For the text-containing cell, return its midpoint in (x, y) coordinate format. 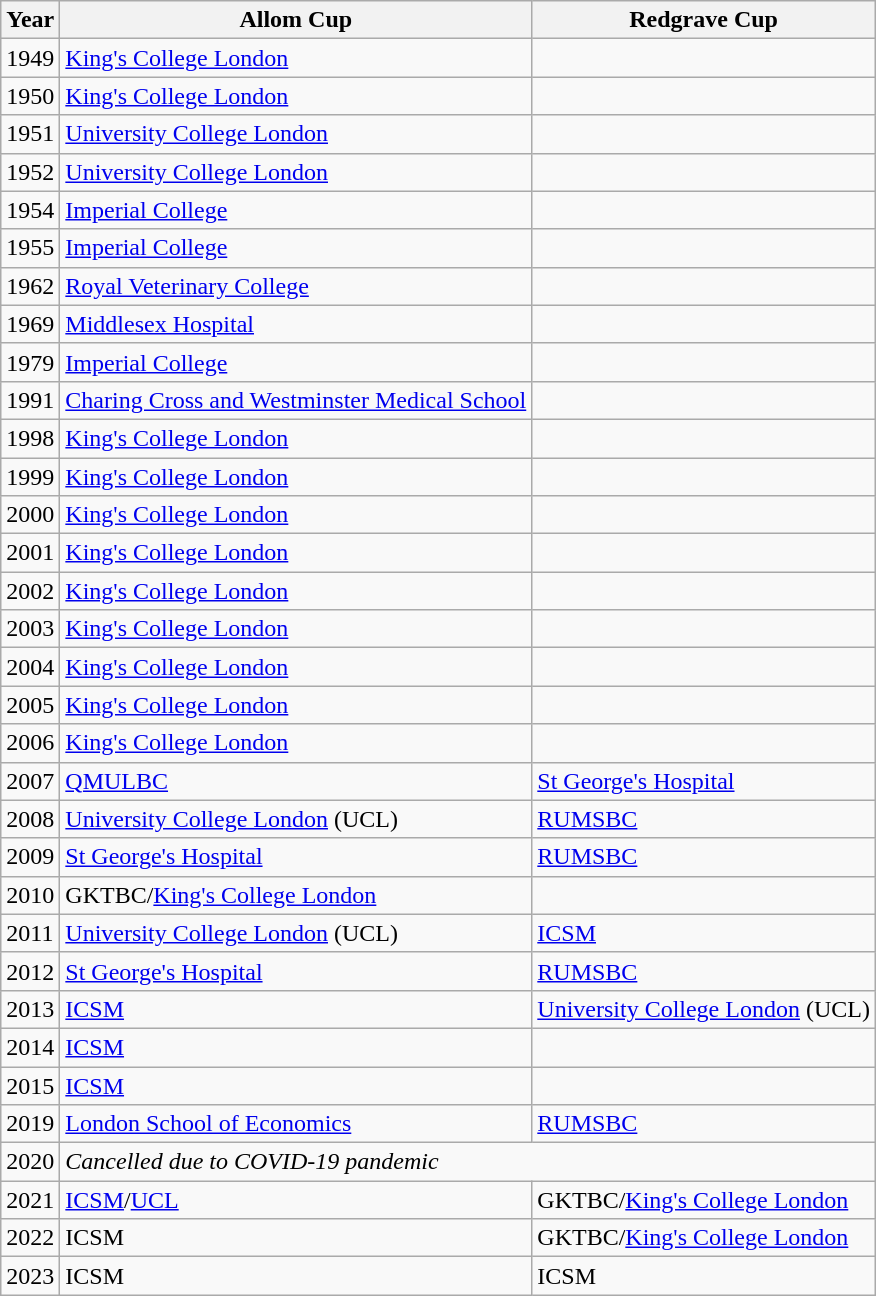
London School of Economics (296, 1124)
Middlesex Hospital (296, 324)
2010 (30, 895)
2021 (30, 1200)
1951 (30, 134)
2008 (30, 819)
1950 (30, 96)
2023 (30, 1276)
2000 (30, 515)
2013 (30, 1009)
2006 (30, 743)
2019 (30, 1124)
1999 (30, 477)
Charing Cross and Westminster Medical School (296, 400)
Cancelled due to COVID-19 pandemic (468, 1162)
2020 (30, 1162)
1969 (30, 324)
2003 (30, 629)
1979 (30, 362)
2012 (30, 971)
Royal Veterinary College (296, 286)
1991 (30, 400)
1952 (30, 172)
Redgrave Cup (704, 20)
2022 (30, 1238)
1949 (30, 58)
QMULBC (296, 781)
2014 (30, 1047)
1955 (30, 248)
2001 (30, 553)
1998 (30, 438)
2005 (30, 705)
2002 (30, 591)
Allom Cup (296, 20)
2004 (30, 667)
2011 (30, 933)
2009 (30, 857)
2007 (30, 781)
2015 (30, 1085)
1954 (30, 210)
ICSM/UCL (296, 1200)
Year (30, 20)
1962 (30, 286)
